Detect which cell encompasses the target text, then output its (x, y) center coordinate. 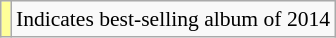
Indicates best-selling album of 2014 (173, 19)
